Capture the cell that displays the provided text and extract its [x, y] central coordinate. 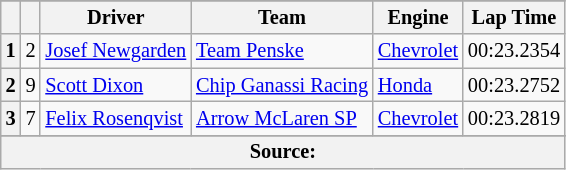
Lap Time [514, 17]
Scott Dixon [116, 85]
Team [282, 17]
Arrow McLaren SP [282, 118]
Team Penske [282, 51]
1 [11, 51]
00:23.2819 [514, 118]
Driver [116, 17]
7 [31, 118]
Honda [418, 85]
Chip Ganassi Racing [282, 85]
9 [31, 85]
Engine [418, 17]
00:23.2752 [514, 85]
Josef Newgarden [116, 51]
Source: [283, 152]
00:23.2354 [514, 51]
3 [11, 118]
Felix Rosenqvist [116, 118]
